Pinpoint the cell where the given text exists, returning its (x, y) midpoint coordinate. 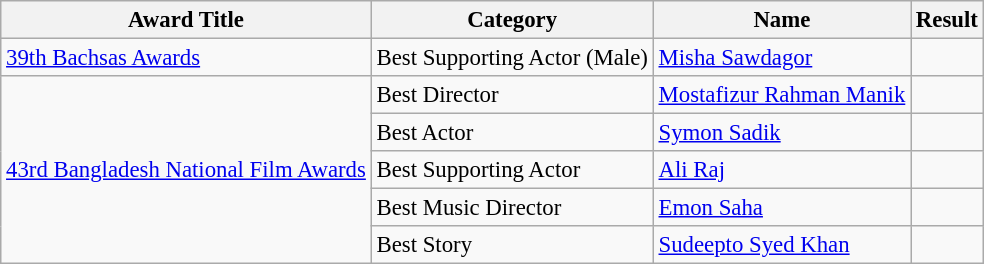
Best Music Director (512, 208)
Symon Sadik (782, 133)
Ali Raj (782, 170)
Sudeepto Syed Khan (782, 245)
Emon Saha (782, 208)
43rd Bangladesh National Film Awards (186, 170)
Category (512, 20)
Result (948, 20)
Misha Sawdagor (782, 58)
Mostafizur Rahman Manik (782, 95)
Name (782, 20)
Best Actor (512, 133)
Best Story (512, 245)
Best Supporting Actor (512, 170)
Award Title (186, 20)
Best Supporting Actor (Male) (512, 58)
39th Bachsas Awards (186, 58)
Best Director (512, 95)
